Detect which cell encompasses the target text, then output its (X, Y) center coordinate. 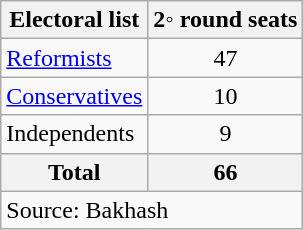
Conservatives (74, 96)
Total (74, 172)
Independents (74, 134)
66 (226, 172)
Electoral list (74, 20)
Source: Bakhash (152, 210)
47 (226, 58)
2◦ round seats (226, 20)
10 (226, 96)
9 (226, 134)
Reformists (74, 58)
